Provide the (x, y) coordinate of the cell's center where the given text is located.  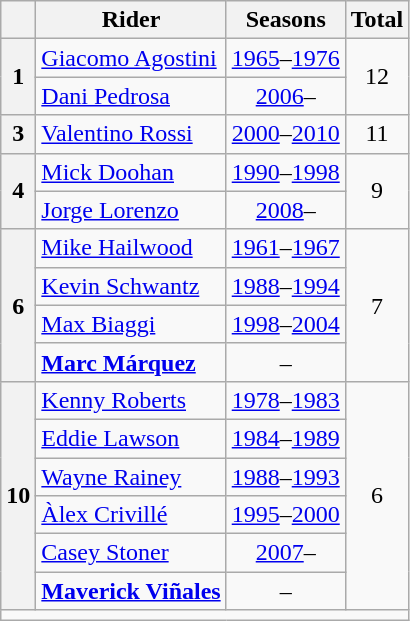
1 (18, 77)
Marc Márquez (131, 362)
Kenny Roberts (131, 400)
1988–1993 (286, 477)
9 (377, 191)
Valentino Rossi (131, 134)
Casey Stoner (131, 553)
1998–2004 (286, 324)
Mike Hailwood (131, 248)
2008– (286, 210)
Eddie Lawson (131, 438)
11 (377, 134)
Jorge Lorenzo (131, 210)
Giacomo Agostini (131, 58)
1961–1967 (286, 248)
Wayne Rainey (131, 477)
1990–1998 (286, 172)
7 (377, 305)
Mick Doohan (131, 172)
2007– (286, 553)
Seasons (286, 20)
1984–1989 (286, 438)
Max Biaggi (131, 324)
4 (18, 191)
Dani Pedrosa (131, 96)
Àlex Crivillé (131, 515)
12 (377, 77)
1995–2000 (286, 515)
1965–1976 (286, 58)
Kevin Schwantz (131, 286)
2006– (286, 96)
10 (18, 495)
Maverick Viñales (131, 591)
1988–1994 (286, 286)
Total (377, 20)
2000–2010 (286, 134)
3 (18, 134)
1978–1983 (286, 400)
Rider (131, 20)
